Provide the (X, Y) coordinate of the cell's center where the given text is located.  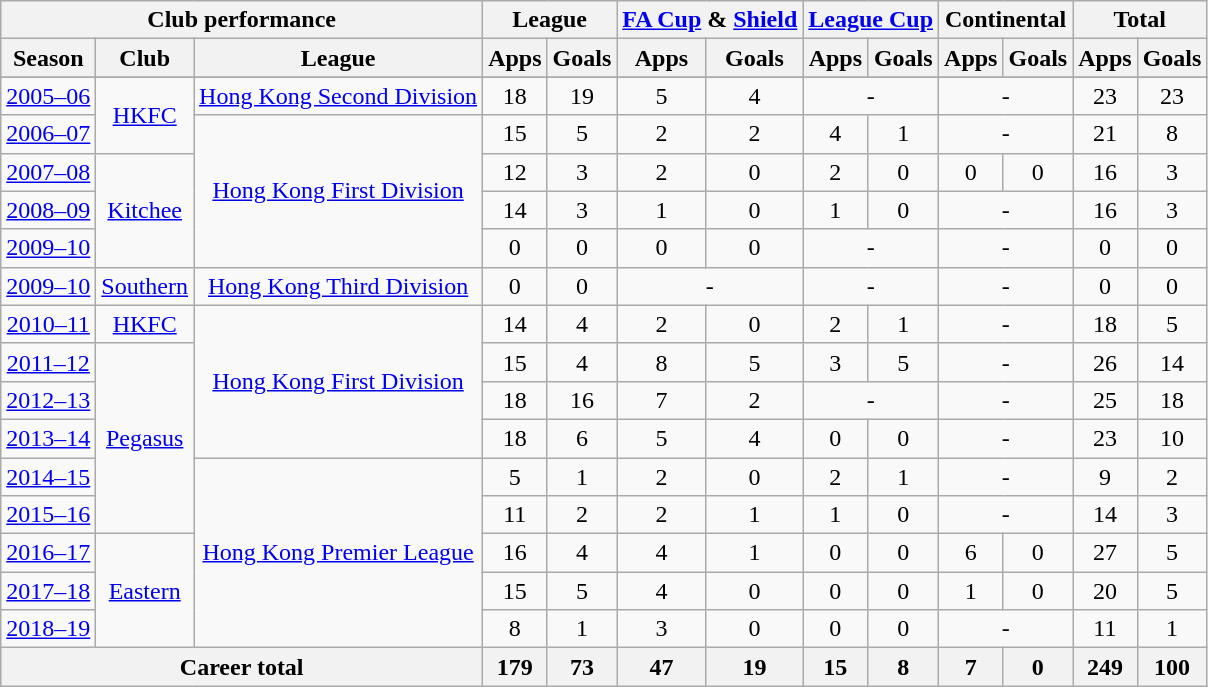
2011–12 (48, 362)
26 (1105, 362)
Club (145, 58)
21 (1105, 134)
2005–06 (48, 96)
2006–07 (48, 134)
47 (662, 667)
Eastern (145, 591)
Pegasus (145, 438)
Career total (242, 667)
2016–17 (48, 553)
25 (1105, 400)
2013–14 (48, 438)
9 (1105, 477)
249 (1105, 667)
12 (515, 172)
179 (515, 667)
73 (582, 667)
2018–19 (48, 629)
Kitchee (145, 210)
Hong Kong Second Division (338, 96)
Club performance (242, 20)
10 (1172, 438)
2007–08 (48, 172)
League Cup (871, 20)
Continental (1006, 20)
2012–13 (48, 400)
Hong Kong Third Division (338, 286)
2015–16 (48, 515)
2010–11 (48, 324)
Total (1140, 20)
FA Cup & Shield (710, 20)
20 (1105, 591)
100 (1172, 667)
2008–09 (48, 210)
Season (48, 58)
Hong Kong Premier League (338, 553)
2014–15 (48, 477)
2017–18 (48, 591)
27 (1105, 553)
Southern (145, 286)
